Search for the cell housing the specified text and yield its [x, y] center coordinate. 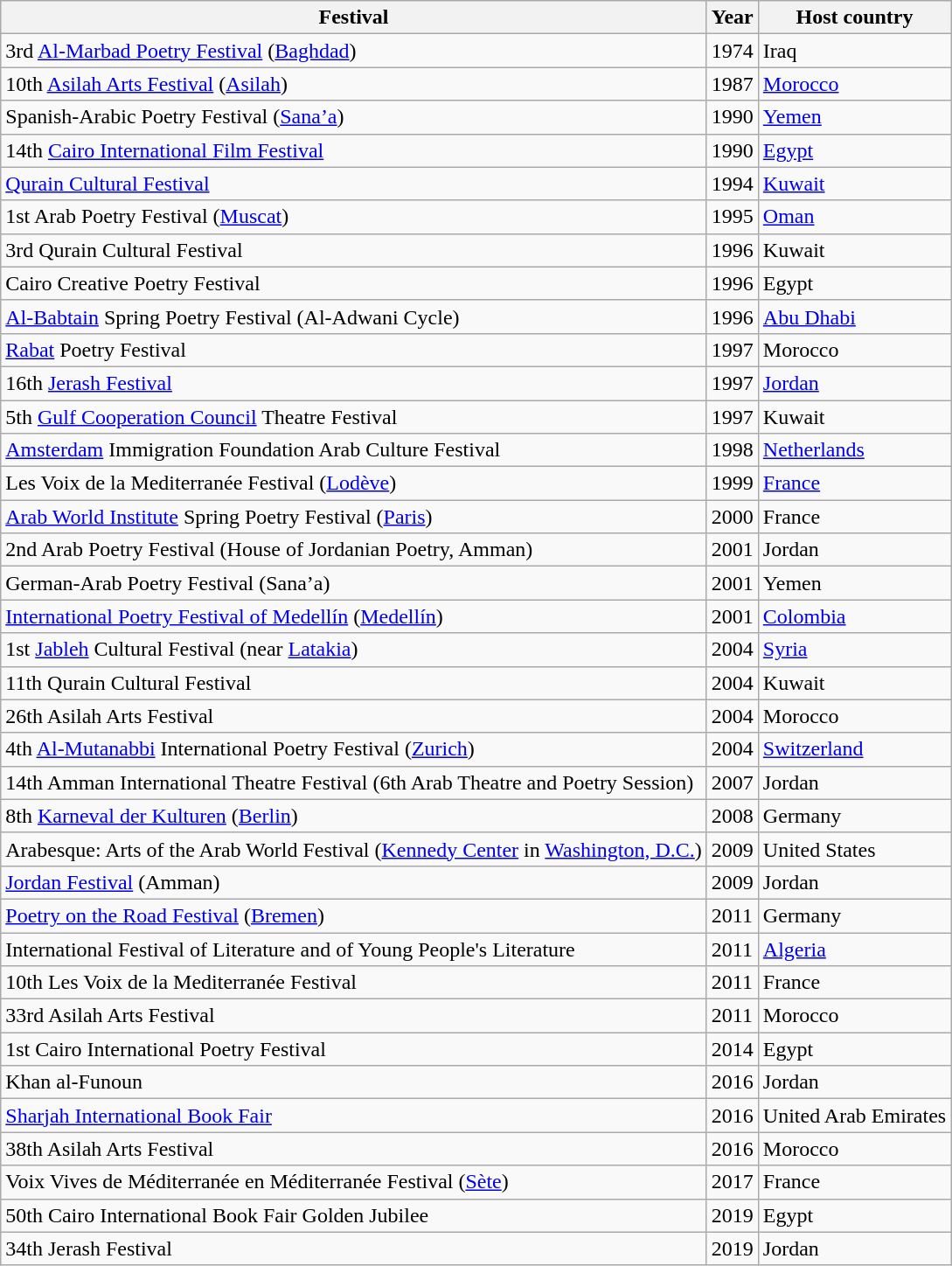
2nd Arab Poetry Festival (House of Jordanian Poetry, Amman) [354, 550]
1998 [733, 450]
Cairo Creative Poetry Festival [354, 283]
3rd Al-Marbad Poetry Festival (Baghdad) [354, 51]
14th Cairo International Film Festival [354, 150]
German-Arab Poetry Festival (Sana’a) [354, 583]
2007 [733, 783]
International Festival of Literature and of Young People's Literature [354, 949]
Al-Babtain Spring Poetry Festival (Al-Adwani Cycle) [354, 316]
Festival [354, 17]
11th Qurain Cultural Festival [354, 683]
United States [854, 849]
Syria [854, 650]
Algeria [854, 949]
1st Arab Poetry Festival (Muscat) [354, 217]
2017 [733, 1182]
Amsterdam Immigration Foundation Arab Culture Festival [354, 450]
Oman [854, 217]
Jordan Festival (Amman) [354, 882]
3rd Qurain Cultural Festival [354, 250]
Poetry on the Road Festival (Bremen) [354, 915]
Abu Dhabi [854, 316]
Spanish-Arabic Poetry Festival (Sana’a) [354, 117]
United Arab Emirates [854, 1116]
50th Cairo International Book Fair Golden Jubilee [354, 1215]
38th Asilah Arts Festival [354, 1149]
Host country [854, 17]
26th Asilah Arts Festival [354, 716]
2008 [733, 816]
Year [733, 17]
1st Jableh Cultural Festival (near Latakia) [354, 650]
1987 [733, 84]
4th Al-Mutanabbi International Poetry Festival (Zurich) [354, 749]
1974 [733, 51]
10th Asilah Arts Festival (Asilah) [354, 84]
14th Amman International Theatre Festival (6th Arab Theatre and Poetry Session) [354, 783]
5th Gulf Cooperation Council Theatre Festival [354, 417]
8th Karneval der Kulturen (Berlin) [354, 816]
Arabesque: Arts of the Arab World Festival (Kennedy Center in Washington, D.C.) [354, 849]
Rabat Poetry Festival [354, 350]
1999 [733, 483]
Colombia [854, 616]
Les Voix de la Mediterranée Festival (Lodève) [354, 483]
Sharjah International Book Fair [354, 1116]
34th Jerash Festival [354, 1249]
2014 [733, 1049]
1st Cairo International Poetry Festival [354, 1049]
10th Les Voix de la Mediterranée Festival [354, 983]
Netherlands [854, 450]
2000 [733, 517]
1995 [733, 217]
16th Jerash Festival [354, 383]
33rd Asilah Arts Festival [354, 1016]
Qurain Cultural Festival [354, 184]
Switzerland [854, 749]
Voix Vives de Méditerranée en Méditerranée Festival (Sète) [354, 1182]
Khan al-Funoun [354, 1082]
Iraq [854, 51]
International Poetry Festival of Medellín (Medellín) [354, 616]
1994 [733, 184]
Arab World Institute Spring Poetry Festival (Paris) [354, 517]
